Output the (X, Y) coordinate of the center of the cell containing the given text.  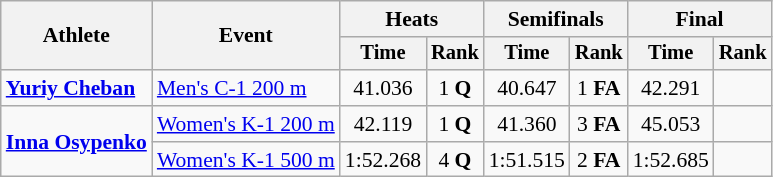
41.360 (527, 124)
Event (246, 36)
41.036 (383, 88)
Women's K-1 200 m (246, 124)
Men's C-1 200 m (246, 88)
Inna Osypenko (76, 142)
Semifinals (556, 19)
42.119 (383, 124)
Final (700, 19)
45.053 (671, 124)
Athlete (76, 36)
42.291 (671, 88)
Yuriy Cheban (76, 88)
3 FA (599, 124)
Heats (412, 19)
1 FA (599, 88)
40.647 (527, 88)
